For the text-containing cell, return its midpoint in [X, Y] coordinate format. 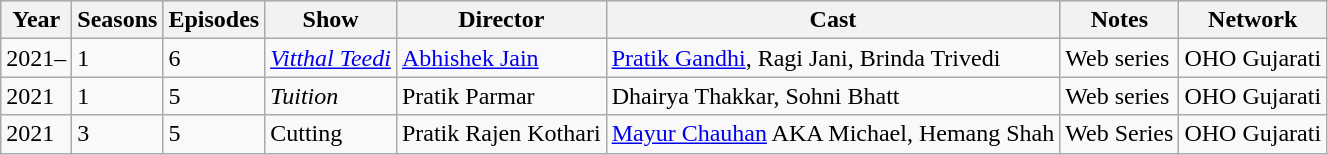
Show [331, 20]
Director [501, 20]
Pratik Rajen Kothari [501, 134]
Pratik Parmar [501, 96]
6 [214, 58]
Notes [1120, 20]
Cutting [331, 134]
Tuition [331, 96]
Mayur Chauhan AKA Michael, Hemang Shah [833, 134]
2021– [36, 58]
Pratik Gandhi, Ragi Jani, Brinda Trivedi [833, 58]
Abhishek Jain [501, 58]
Year [36, 20]
Vitthal Teedi [331, 58]
Dhairya Thakkar, Sohni Bhatt [833, 96]
Episodes [214, 20]
Network [1253, 20]
Cast [833, 20]
Seasons [118, 20]
Web Series [1120, 134]
3 [118, 134]
